From the cell containing the given text, extract its center point as [x, y] coordinate. 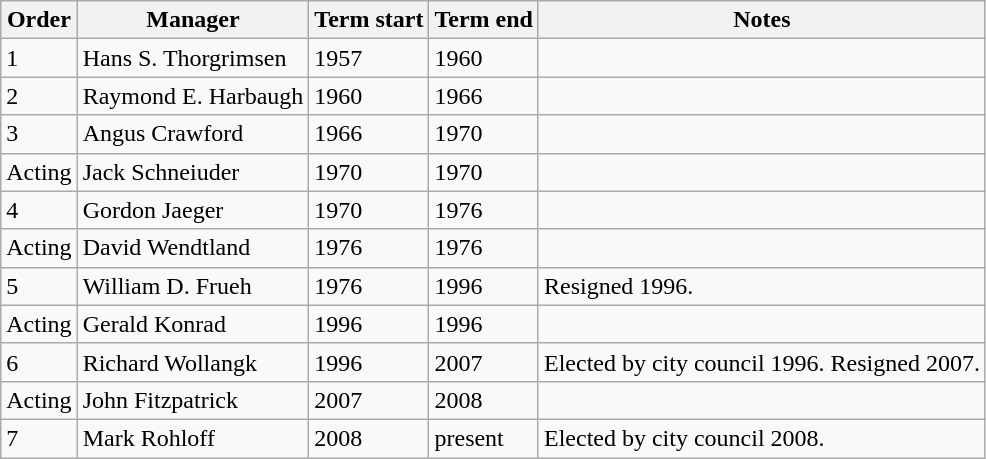
Notes [762, 20]
Hans S. Thorgrimsen [193, 58]
Jack Schneiuder [193, 172]
3 [39, 134]
Mark Rohloff [193, 438]
Order [39, 20]
Term end [484, 20]
Term start [369, 20]
William D. Frueh [193, 286]
Manager [193, 20]
John Fitzpatrick [193, 400]
present [484, 438]
1 [39, 58]
Raymond E. Harbaugh [193, 96]
Angus Crawford [193, 134]
David Wendtland [193, 248]
Gerald Konrad [193, 324]
6 [39, 362]
Elected by city council 1996. Resigned 2007. [762, 362]
5 [39, 286]
1957 [369, 58]
7 [39, 438]
Elected by city council 2008. [762, 438]
Gordon Jaeger [193, 210]
Resigned 1996. [762, 286]
2 [39, 96]
4 [39, 210]
Richard Wollangk [193, 362]
